Identify which cell holds the provided text, then report its (x, y) central coordinate. 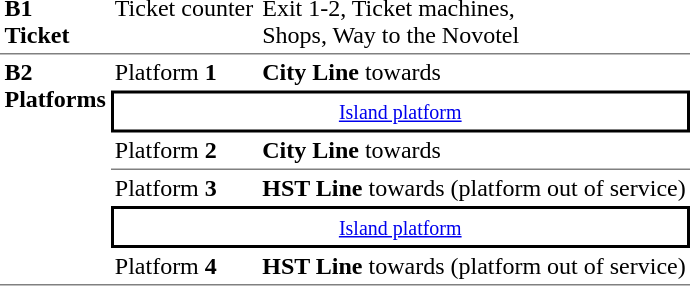
Platform 3 (184, 188)
Platform 1 (184, 72)
B2Platforms (55, 170)
Platform 2 (184, 151)
Platform 4 (184, 267)
